Identify which cell holds the provided text, then report its (x, y) central coordinate. 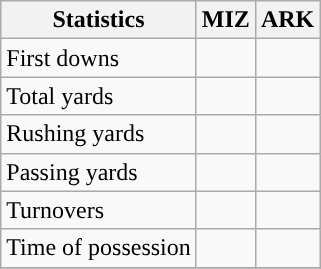
Turnovers (99, 210)
First downs (99, 58)
Statistics (99, 20)
Total yards (99, 96)
ARK (287, 20)
Time of possession (99, 248)
Rushing yards (99, 134)
MIZ (226, 20)
Passing yards (99, 172)
